Output the (X, Y) coordinate of the center of the cell containing the given text.  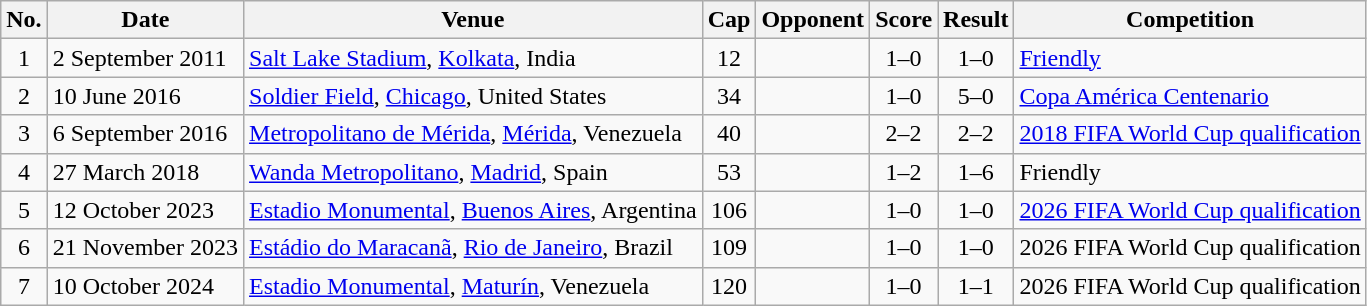
120 (729, 286)
No. (24, 20)
1 (24, 58)
Estadio Monumental, Maturín, Venezuela (474, 286)
21 November 2023 (145, 248)
27 March 2018 (145, 172)
1–6 (976, 172)
2018 FIFA World Cup qualification (1190, 134)
Competition (1190, 20)
Result (976, 20)
5–0 (976, 96)
Wanda Metropolitano, Madrid, Spain (474, 172)
6 September 2016 (145, 134)
2 (24, 96)
7 (24, 286)
Metropolitano de Mérida, Mérida, Venezuela (474, 134)
Soldier Field, Chicago, United States (474, 96)
Copa América Centenario (1190, 96)
Estadio Monumental, Buenos Aires, Argentina (474, 210)
10 October 2024 (145, 286)
40 (729, 134)
34 (729, 96)
1–1 (976, 286)
Venue (474, 20)
53 (729, 172)
109 (729, 248)
Opponent (813, 20)
4 (24, 172)
5 (24, 210)
Salt Lake Stadium, Kolkata, India (474, 58)
Cap (729, 20)
6 (24, 248)
Score (904, 20)
10 June 2016 (145, 96)
12 October 2023 (145, 210)
Estádio do Maracanã, Rio de Janeiro, Brazil (474, 248)
1–2 (904, 172)
3 (24, 134)
2 September 2011 (145, 58)
106 (729, 210)
Date (145, 20)
12 (729, 58)
